Find where the given text appears and provide that cell's center as [x, y] coordinate. 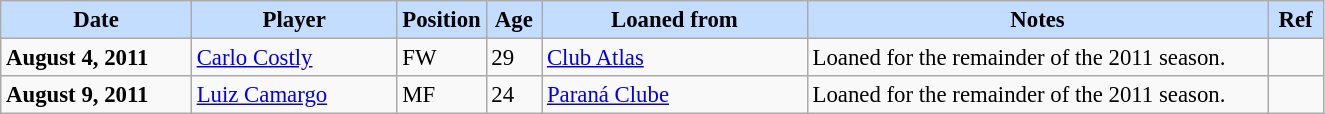
Notes [1038, 20]
Player [294, 20]
August 4, 2011 [96, 58]
Loaned from [675, 20]
Date [96, 20]
Carlo Costly [294, 58]
August 9, 2011 [96, 95]
29 [514, 58]
Ref [1296, 20]
Age [514, 20]
Paraná Clube [675, 95]
FW [442, 58]
Club Atlas [675, 58]
Luiz Camargo [294, 95]
Position [442, 20]
24 [514, 95]
MF [442, 95]
